Extract the [X, Y] coordinate from the center of the cell holding the provided text.  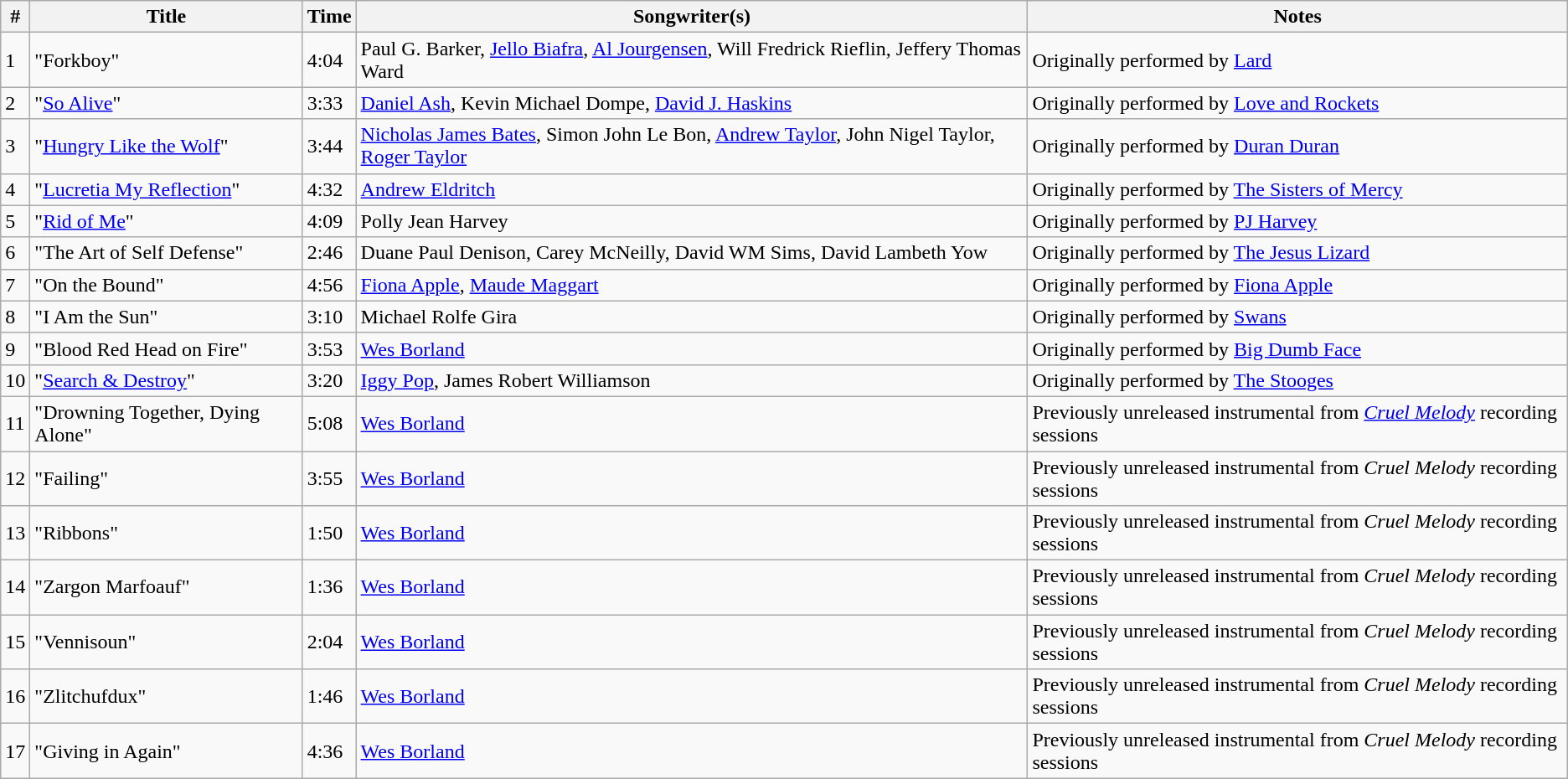
"On the Bound" [166, 285]
Notes [1297, 17]
2:46 [329, 253]
Iggy Pop, James Robert Williamson [692, 380]
"Giving in Again" [166, 751]
Polly Jean Harvey [692, 221]
"Vennisoun" [166, 642]
3:53 [329, 348]
# [15, 17]
"Search & Destroy" [166, 380]
"Lucretia My Reflection" [166, 189]
11 [15, 424]
3:10 [329, 317]
13 [15, 533]
10 [15, 380]
8 [15, 317]
3 [15, 146]
3:44 [329, 146]
6 [15, 253]
Originally performed by Fiona Apple [1297, 285]
Paul G. Barker, Jello Biafra, Al Jourgensen, Will Fredrick Rieflin, Jeffery Thomas Ward [692, 60]
Michael Rolfe Gira [692, 317]
Originally performed by PJ Harvey [1297, 221]
Originally performed by The Stooges [1297, 380]
3:20 [329, 380]
12 [15, 477]
"Zlitchufdux" [166, 697]
1 [15, 60]
"Ribbons" [166, 533]
Originally performed by The Jesus Lizard [1297, 253]
"I Am the Sun" [166, 317]
5:08 [329, 424]
Originally performed by Big Dumb Face [1297, 348]
1:46 [329, 697]
Duane Paul Denison, Carey McNeilly, David WM Sims, David Lambeth Yow [692, 253]
Originally performed by Love and Rockets [1297, 103]
Originally performed by Duran Duran [1297, 146]
17 [15, 751]
"The Art of Self Defense" [166, 253]
"Rid of Me" [166, 221]
Originally performed by The Sisters of Mercy [1297, 189]
2:04 [329, 642]
"Drowning Together, Dying Alone" [166, 424]
"Failing" [166, 477]
5 [15, 221]
Songwriter(s) [692, 17]
15 [15, 642]
"So Alive" [166, 103]
4:36 [329, 751]
Originally performed by Swans [1297, 317]
7 [15, 285]
4:09 [329, 221]
4:04 [329, 60]
9 [15, 348]
1:50 [329, 533]
"Hungry Like the Wolf" [166, 146]
"Zargon Marfoauf" [166, 588]
1:36 [329, 588]
4 [15, 189]
16 [15, 697]
Time [329, 17]
3:55 [329, 477]
Nicholas James Bates, Simon John Le Bon, Andrew Taylor, John Nigel Taylor, Roger Taylor [692, 146]
Originally performed by Lard [1297, 60]
Fiona Apple, Maude Maggart [692, 285]
2 [15, 103]
14 [15, 588]
Andrew Eldritch [692, 189]
4:56 [329, 285]
4:32 [329, 189]
Daniel Ash, Kevin Michael Dompe, David J. Haskins [692, 103]
3:33 [329, 103]
Title [166, 17]
"Blood Red Head on Fire" [166, 348]
"Forkboy" [166, 60]
